Determine the [x, y] coordinate at the center of the cell enclosing the given text.  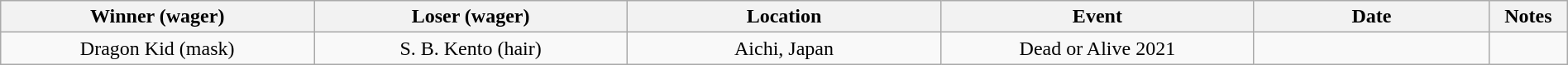
Notes [1528, 17]
Location [784, 17]
Date [1371, 17]
Aichi, Japan [784, 48]
Winner (wager) [157, 17]
Event [1097, 17]
Dragon Kid (mask) [157, 48]
Dead or Alive 2021 [1097, 48]
S. B. Kento (hair) [471, 48]
Loser (wager) [471, 17]
